Scan for the cell matching the given text and deliver its [x, y] coordinate at center. 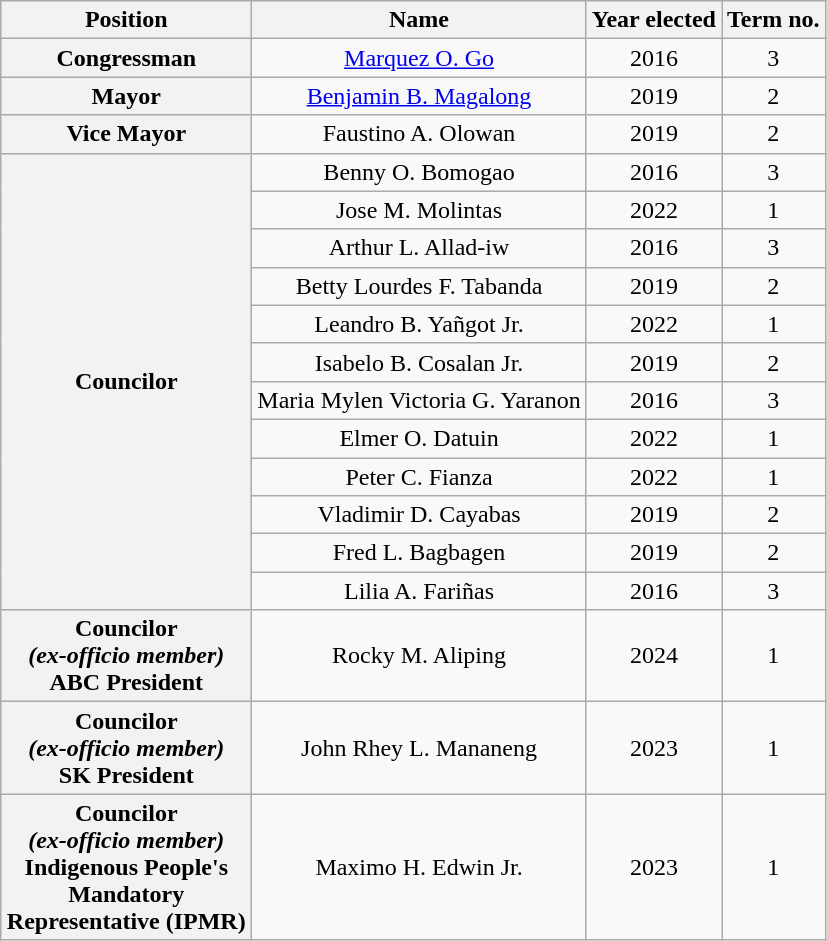
Rocky M. Aliping [419, 656]
Mayor [126, 96]
Faustino A. Olowan [419, 134]
Maximo H. Edwin Jr. [419, 867]
Marquez O. Go [419, 58]
Name [419, 20]
Fred L. Bagbagen [419, 553]
Year elected [654, 20]
Benjamin B. Magalong [419, 96]
2024 [654, 656]
Peter C. Fianza [419, 477]
John Rhey L. Mananeng [419, 748]
Maria Mylen Victoria G. Yaranon [419, 400]
Betty Lourdes F. Tabanda [419, 286]
Leandro B. Yañgot Jr. [419, 324]
Vice Mayor [126, 134]
Term no. [774, 20]
Jose M. Molintas [419, 210]
Benny O. Bomogao [419, 172]
Arthur L. Allad-iw [419, 248]
Elmer O. Datuin [419, 438]
Councilor(ex-officio member)SK President [126, 748]
Vladimir D. Cayabas [419, 515]
Councilor(ex-officio member)ABC President [126, 656]
Position [126, 20]
Lilia A. Fariñas [419, 591]
Isabelo B. Cosalan Jr. [419, 362]
Councilor [126, 382]
Councilor(ex-officio member)Indigenous People's Mandatory Representative (IPMR) [126, 867]
Congressman [126, 58]
